Return the [X, Y] coordinate for the center point of the cell that contains the specified text.  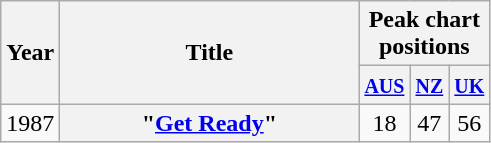
47 [430, 123]
"Get Ready" [210, 123]
Year [30, 52]
UK [470, 85]
18 [384, 123]
NZ [430, 85]
Title [210, 52]
56 [470, 123]
Peak chartpositions [424, 34]
1987 [30, 123]
AUS [384, 85]
